Pinpoint the cell where the given text exists, returning its (X, Y) midpoint coordinate. 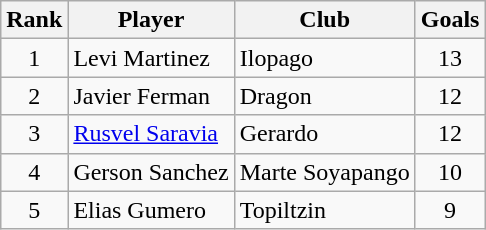
Club (324, 20)
Rank (34, 20)
Ilopago (324, 58)
Elias Gumero (151, 210)
3 (34, 134)
Levi Martinez (151, 58)
5 (34, 210)
4 (34, 172)
Rusvel Saravia (151, 134)
Dragon (324, 96)
13 (450, 58)
Topiltzin (324, 210)
Gerardo (324, 134)
2 (34, 96)
Player (151, 20)
Gerson Sanchez (151, 172)
1 (34, 58)
Marte Soyapango (324, 172)
10 (450, 172)
Javier Ferman (151, 96)
9 (450, 210)
Goals (450, 20)
